Pinpoint the cell where the given text exists, returning its [X, Y] midpoint coordinate. 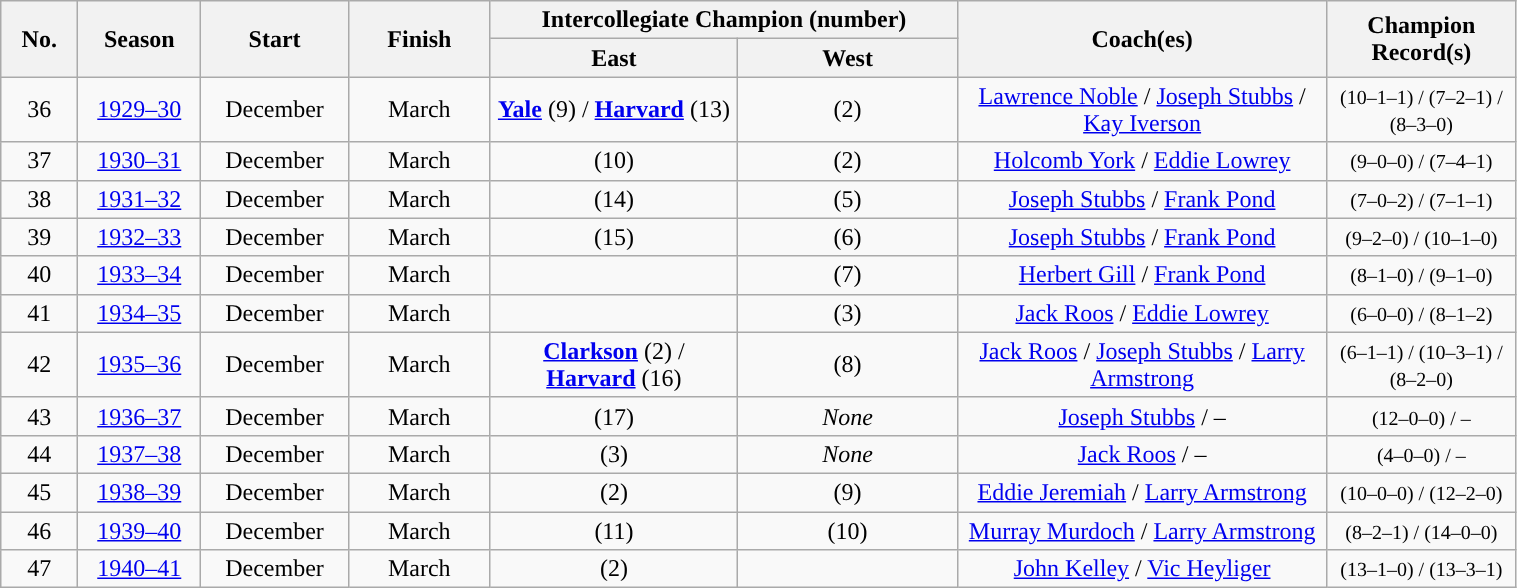
1931–32 [140, 199]
Intercollegiate Champion (number) [724, 20]
1940–41 [140, 569]
Holcomb York / Eddie Lowrey [1142, 161]
Herbert Gill / Frank Pond [1142, 275]
(10–0–0) / (12–2–0) [1422, 492]
East [614, 58]
(8) [848, 364]
Champion Record(s) [1422, 39]
Clarkson (2) / Harvard (16) [614, 364]
Eddie Jeremiah / Larry Armstrong [1142, 492]
(8–2–1) / (14–0–0) [1422, 531]
(6–1–1) / (10–3–1) / (8–2–0) [1422, 364]
Joseph Stubbs / – [1142, 416]
No. [40, 39]
1939–40 [140, 531]
36 [40, 110]
(6) [848, 237]
(9–2–0) / (10–1–0) [1422, 237]
(7) [848, 275]
West [848, 58]
1930–31 [140, 161]
Jack Roos / Eddie Lowrey [1142, 313]
Season [140, 39]
42 [40, 364]
Jack Roos / Joseph Stubbs / Larry Armstrong [1142, 364]
40 [40, 275]
(17) [614, 416]
1934–35 [140, 313]
(9–0–0) / (7–4–1) [1422, 161]
(4–0–0) / – [1422, 454]
(14) [614, 199]
Finish [419, 39]
41 [40, 313]
(8–1–0) / (9–1–0) [1422, 275]
37 [40, 161]
Coach(es) [1142, 39]
(6–0–0) / (8–1–2) [1422, 313]
43 [40, 416]
45 [40, 492]
39 [40, 237]
(9) [848, 492]
Jack Roos / – [1142, 454]
1929–30 [140, 110]
1938–39 [140, 492]
1935–36 [140, 364]
John Kelley / Vic Heyliger [1142, 569]
(15) [614, 237]
47 [40, 569]
Murray Murdoch / Larry Armstrong [1142, 531]
44 [40, 454]
(12–0–0) / – [1422, 416]
Yale (9) / Harvard (13) [614, 110]
(11) [614, 531]
(7–0–2) / (7–1–1) [1422, 199]
1933–34 [140, 275]
1932–33 [140, 237]
46 [40, 531]
(13–1–0) / (13–3–1) [1422, 569]
(5) [848, 199]
1937–38 [140, 454]
38 [40, 199]
Lawrence Noble / Joseph Stubbs / Kay Iverson [1142, 110]
(10–1–1) / (7–2–1) / (8–3–0) [1422, 110]
Start [275, 39]
1936–37 [140, 416]
